Locate the cell with the specified text and output its [X, Y] center coordinate. 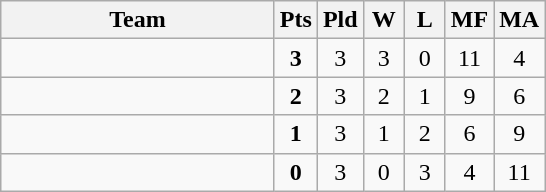
L [424, 20]
Pld [340, 20]
MF [469, 20]
Team [138, 20]
W [384, 20]
Pts [296, 20]
MA [520, 20]
